Return the (x, y) coordinate for the center point of the cell that contains the specified text.  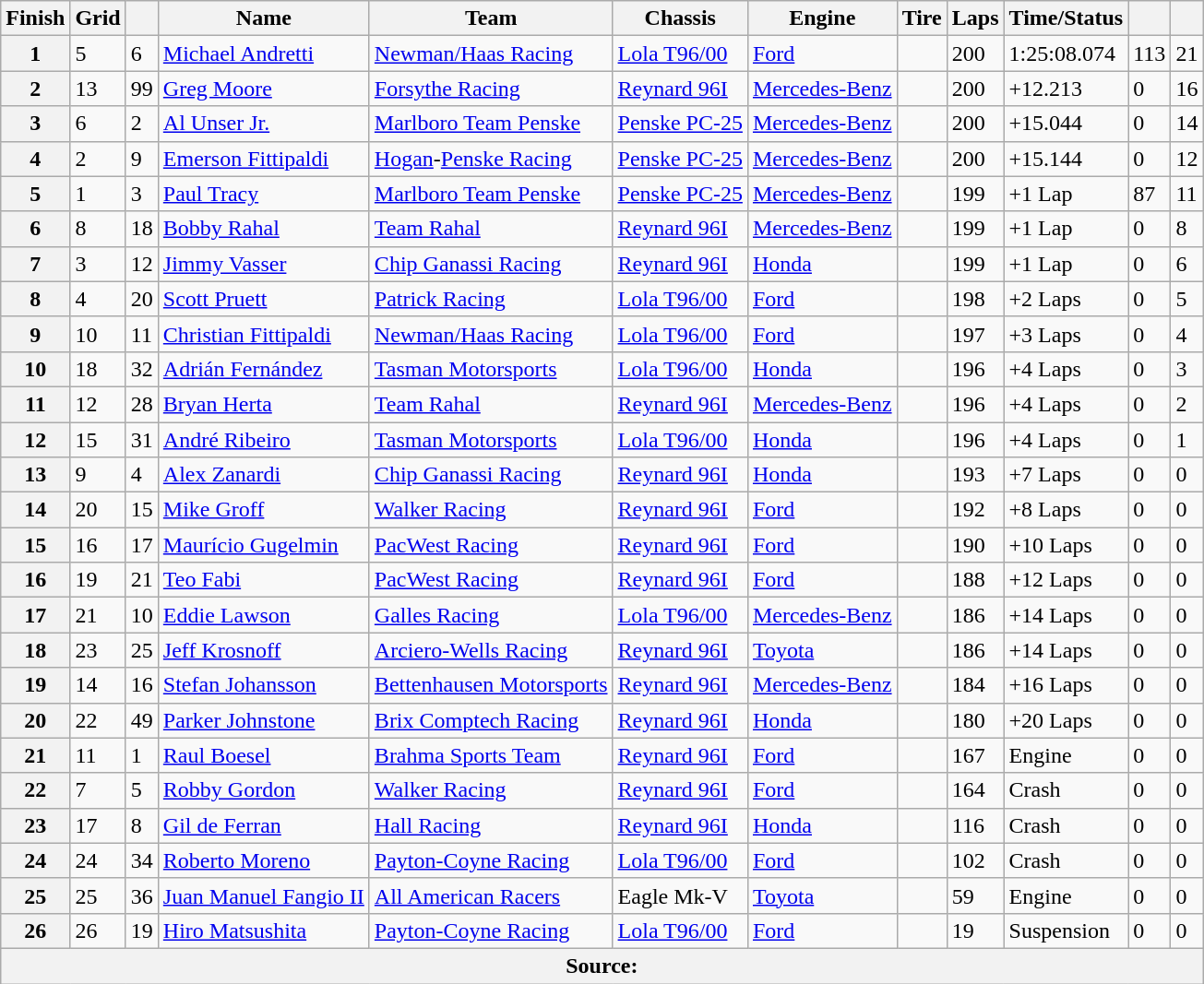
Arciero-Wells Racing (491, 650)
Parker Johnstone (264, 720)
All American Racers (491, 895)
Suspension (1067, 931)
Source: (602, 966)
+2 Laps (1067, 299)
+16 Laps (1067, 685)
Gil de Ferran (264, 825)
164 (975, 790)
34 (142, 860)
+12 Laps (1067, 580)
Eddie Lawson (264, 615)
102 (975, 860)
Greg Moore (264, 89)
Jeff Krosnoff (264, 650)
André Ribeiro (264, 440)
113 (1150, 53)
Christian Fittipaldi (264, 334)
Al Unser Jr. (264, 124)
Hall Racing (491, 825)
Name (264, 18)
Brahma Sports Team (491, 755)
193 (975, 475)
Team (491, 18)
192 (975, 510)
197 (975, 334)
87 (1150, 194)
167 (975, 755)
Finish (35, 18)
49 (142, 720)
Teo Fabi (264, 580)
36 (142, 895)
+3 Laps (1067, 334)
Tire (922, 18)
Alex Zanardi (264, 475)
Emerson Fittipaldi (264, 159)
Juan Manuel Fangio II (264, 895)
Stefan Johansson (264, 685)
28 (142, 404)
Bryan Herta (264, 404)
1:25:08.074 (1067, 53)
Raul Boesel (264, 755)
198 (975, 299)
Laps (975, 18)
Mike Groff (264, 510)
Forsythe Racing (491, 89)
Patrick Racing (491, 299)
188 (975, 580)
116 (975, 825)
Time/Status (1067, 18)
Brix Comptech Racing (491, 720)
+10 Laps (1067, 545)
99 (142, 89)
Scott Pruett (264, 299)
Grid (98, 18)
+15.144 (1067, 159)
184 (975, 685)
59 (975, 895)
32 (142, 369)
Adrián Fernández (264, 369)
Bettenhausen Motorsports (491, 685)
Paul Tracy (264, 194)
Maurício Gugelmin (264, 545)
+15.044 (1067, 124)
Bobby Rahal (264, 229)
Galles Racing (491, 615)
+20 Laps (1067, 720)
+8 Laps (1067, 510)
190 (975, 545)
Hogan-Penske Racing (491, 159)
180 (975, 720)
Roberto Moreno (264, 860)
+12.213 (1067, 89)
Chassis (680, 18)
Robby Gordon (264, 790)
+7 Laps (1067, 475)
Michael Andretti (264, 53)
Hiro Matsushita (264, 931)
Jimmy Vasser (264, 264)
31 (142, 440)
Eagle Mk-V (680, 895)
